Return the (X, Y) coordinate for the center point of the cell that contains the specified text.  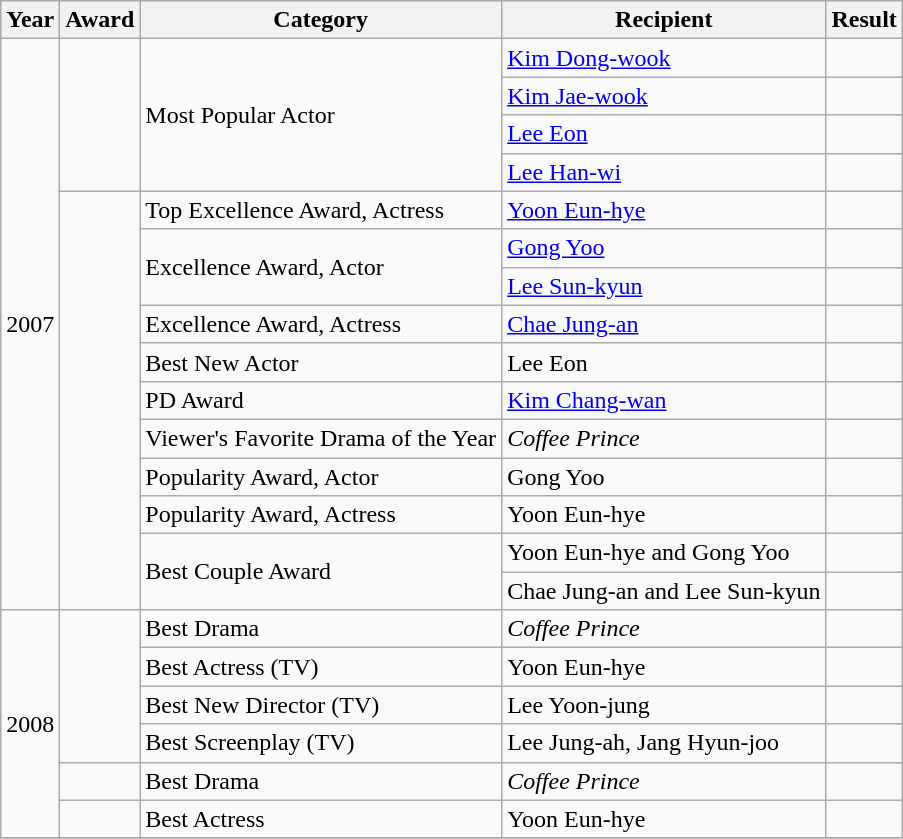
Best Couple Award (321, 572)
Award (100, 20)
Popularity Award, Actress (321, 515)
Excellence Award, Actress (321, 324)
Yoon Eun-hye and Gong Yoo (664, 553)
Top Excellence Award, Actress (321, 210)
Kim Dong-wook (664, 58)
Kim Jae-wook (664, 96)
Best New Actor (321, 362)
Best Actress (321, 819)
Year (30, 20)
Result (864, 20)
Kim Chang-wan (664, 400)
Viewer's Favorite Drama of the Year (321, 438)
Excellence Award, Actor (321, 267)
Best Screenplay (TV) (321, 743)
Lee Jung-ah, Jang Hyun-joo (664, 743)
2007 (30, 324)
Most Popular Actor (321, 115)
Category (321, 20)
Recipient (664, 20)
Lee Sun-kyun (664, 286)
Chae Jung-an (664, 324)
Lee Han-wi (664, 172)
Lee Yoon-jung (664, 705)
PD Award (321, 400)
2008 (30, 724)
Chae Jung-an and Lee Sun-kyun (664, 591)
Popularity Award, Actor (321, 477)
Best New Director (TV) (321, 705)
Best Actress (TV) (321, 667)
